Output the (x, y) coordinate of the center of the cell containing the given text.  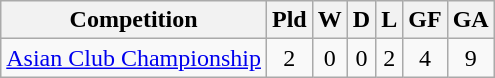
D (361, 20)
9 (470, 58)
Pld (289, 20)
L (390, 20)
GA (470, 20)
4 (425, 58)
W (330, 20)
Asian Club Championship (134, 58)
GF (425, 20)
Competition (134, 20)
